Return the [X, Y] coordinate for the center point of the cell that contains the specified text.  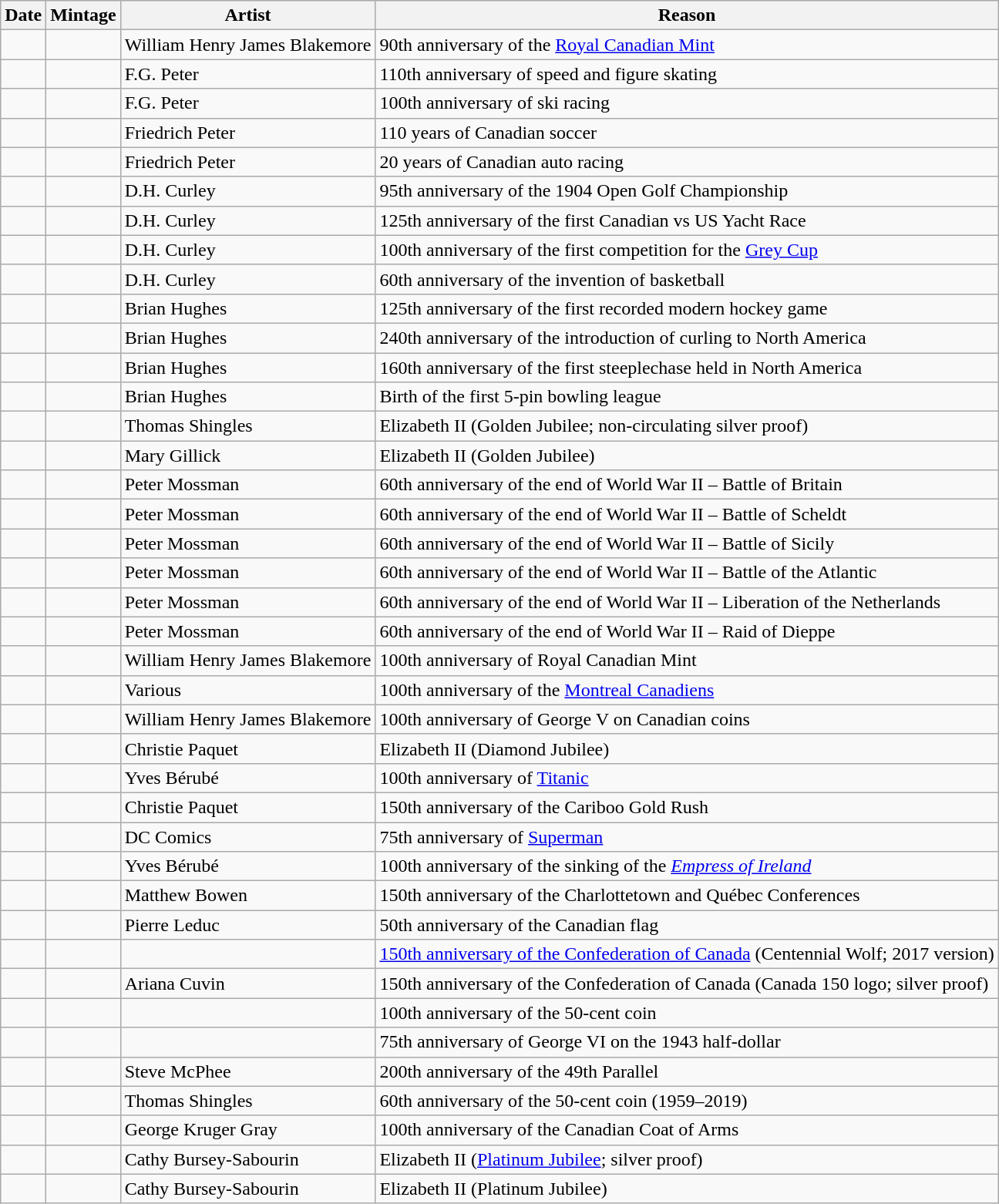
Ariana Cuvin [248, 984]
60th anniversary of the invention of basketball [687, 279]
George Kruger Gray [248, 1130]
200th anniversary of the 49th Parallel [687, 1071]
110 years of Canadian soccer [687, 133]
75th anniversary of George VI on the 1943 half-dollar [687, 1042]
100th anniversary of ski racing [687, 103]
Mintage [83, 15]
100th anniversary of the Canadian Coat of Arms [687, 1130]
Matthew Bowen [248, 896]
100th anniversary of George V on Canadian coins [687, 719]
110th anniversary of speed and figure skating [687, 74]
100th anniversary of the Montreal Canadiens [687, 690]
100th anniversary of the first competition for the Grey Cup [687, 250]
Steve McPhee [248, 1071]
150th anniversary of the Cariboo Gold Rush [687, 807]
160th anniversary of the first steeplechase held in North America [687, 368]
Pierre Leduc [248, 925]
Elizabeth II (Diamond Jubilee) [687, 748]
Elizabeth II (Golden Jubilee; non-circulating silver proof) [687, 426]
Various [248, 690]
50th anniversary of the Canadian flag [687, 925]
100th anniversary of the 50-cent coin [687, 1013]
150th anniversary of the Confederation of Canada (Canada 150 logo; silver proof) [687, 984]
60th anniversary of the end of World War II – Battle of Britain [687, 485]
125th anniversary of the first recorded modern hockey game [687, 308]
100th anniversary of Royal Canadian Mint [687, 661]
Elizabeth II (Platinum Jubilee) [687, 1189]
60th anniversary of the 50-cent coin (1959–2019) [687, 1101]
95th anniversary of the 1904 Open Golf Championship [687, 191]
Mary Gillick [248, 456]
75th anniversary of Superman [687, 836]
20 years of Canadian auto racing [687, 162]
60th anniversary of the end of World War II – Battle of the Atlantic [687, 573]
Reason [687, 15]
125th anniversary of the first Canadian vs US Yacht Race [687, 220]
100th anniversary of Titanic [687, 778]
60th anniversary of the end of World War II – Liberation of the Netherlands [687, 602]
60th anniversary of the end of World War II – Battle of Scheldt [687, 514]
90th anniversary of the Royal Canadian Mint [687, 45]
Birth of the first 5-pin bowling league [687, 397]
Date [23, 15]
150th anniversary of the Confederation of Canada (Centennial Wolf; 2017 version) [687, 954]
60th anniversary of the end of World War II – Raid of Dieppe [687, 631]
Elizabeth II (Platinum Jubilee; silver proof) [687, 1159]
Elizabeth II (Golden Jubilee) [687, 456]
100th anniversary of the sinking of the Empress of Ireland [687, 866]
150th anniversary of the Charlottetown and Québec Conferences [687, 896]
DC Comics [248, 836]
Artist [248, 15]
60th anniversary of the end of World War II – Battle of Sicily [687, 543]
240th anniversary of the introduction of curling to North America [687, 338]
